Return [X, Y] of the center of cell containing provided text 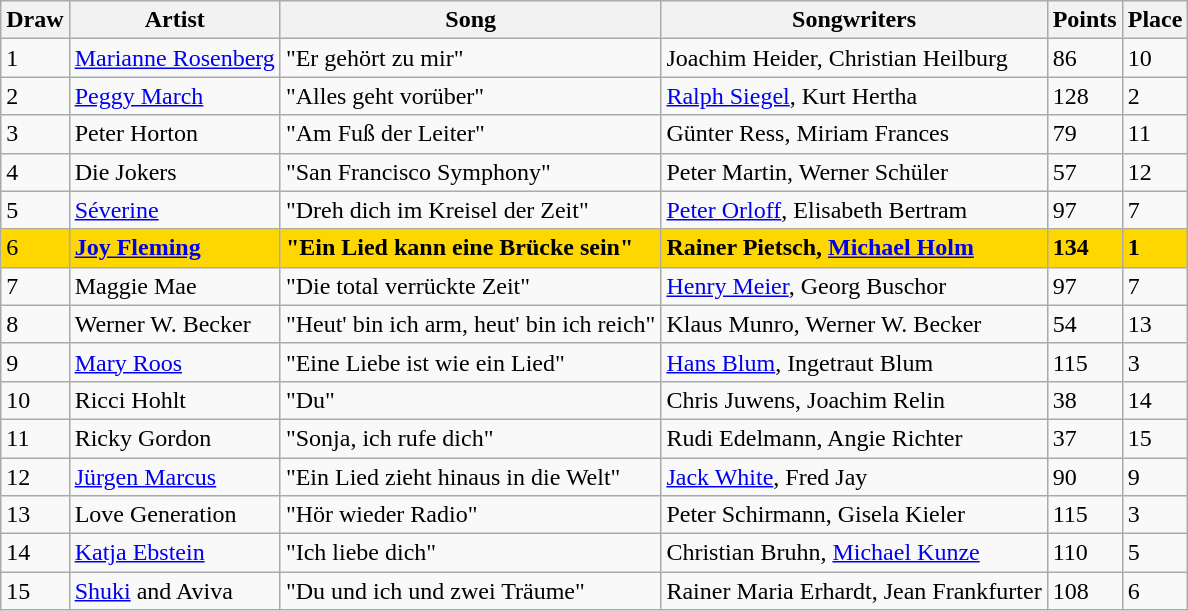
Peter Martin, Werner Schüler [854, 172]
Günter Ress, Miriam Frances [854, 134]
Shuki and Aviva [174, 591]
"Eine Liebe ist wie ein Lied" [470, 362]
Ricky Gordon [174, 438]
"Heut' bin ich arm, heut' bin ich reich" [470, 324]
Place [1155, 20]
86 [1084, 58]
"Die total verrückte Zeit" [470, 286]
Werner W. Becker [174, 324]
Ralph Siegel, Kurt Hertha [854, 96]
"Am Fuß der Leiter" [470, 134]
Mary Roos [174, 362]
"Du" [470, 400]
54 [1084, 324]
Joy Fleming [174, 248]
90 [1084, 477]
Rainer Pietsch, Michael Holm [854, 248]
Klaus Munro, Werner W. Becker [854, 324]
"San Francisco Symphony" [470, 172]
4 [35, 172]
Ricci Hohlt [174, 400]
Rainer Maria Erhardt, Jean Frankfurter [854, 591]
Song [470, 20]
128 [1084, 96]
"Ich liebe dich" [470, 553]
108 [1084, 591]
8 [35, 324]
38 [1084, 400]
Hans Blum, Ingetraut Blum [854, 362]
37 [1084, 438]
"Er gehört zu mir" [470, 58]
Die Jokers [174, 172]
Draw [35, 20]
Peggy March [174, 96]
Jürgen Marcus [174, 477]
Artist [174, 20]
Peter Orloff, Elisabeth Bertram [854, 210]
79 [1084, 134]
Rudi Edelmann, Angie Richter [854, 438]
Christian Bruhn, Michael Kunze [854, 553]
Joachim Heider, Christian Heilburg [854, 58]
"Ein Lied kann eine Brücke sein" [470, 248]
"Dreh dich im Kreisel der Zeit" [470, 210]
57 [1084, 172]
"Sonja, ich rufe dich" [470, 438]
Séverine [174, 210]
134 [1084, 248]
"Du und ich und zwei Träume" [470, 591]
Maggie Mae [174, 286]
Katja Ebstein [174, 553]
Marianne Rosenberg [174, 58]
Henry Meier, Georg Buschor [854, 286]
Peter Horton [174, 134]
Peter Schirmann, Gisela Kieler [854, 515]
Points [1084, 20]
Love Generation [174, 515]
Chris Juwens, Joachim Relin [854, 400]
Songwriters [854, 20]
"Alles geht vorüber" [470, 96]
Jack White, Fred Jay [854, 477]
"Ein Lied zieht hinaus in die Welt" [470, 477]
"Hör wieder Radio" [470, 515]
110 [1084, 553]
